Scan for the cell matching the given text and deliver its (X, Y) coordinate at center. 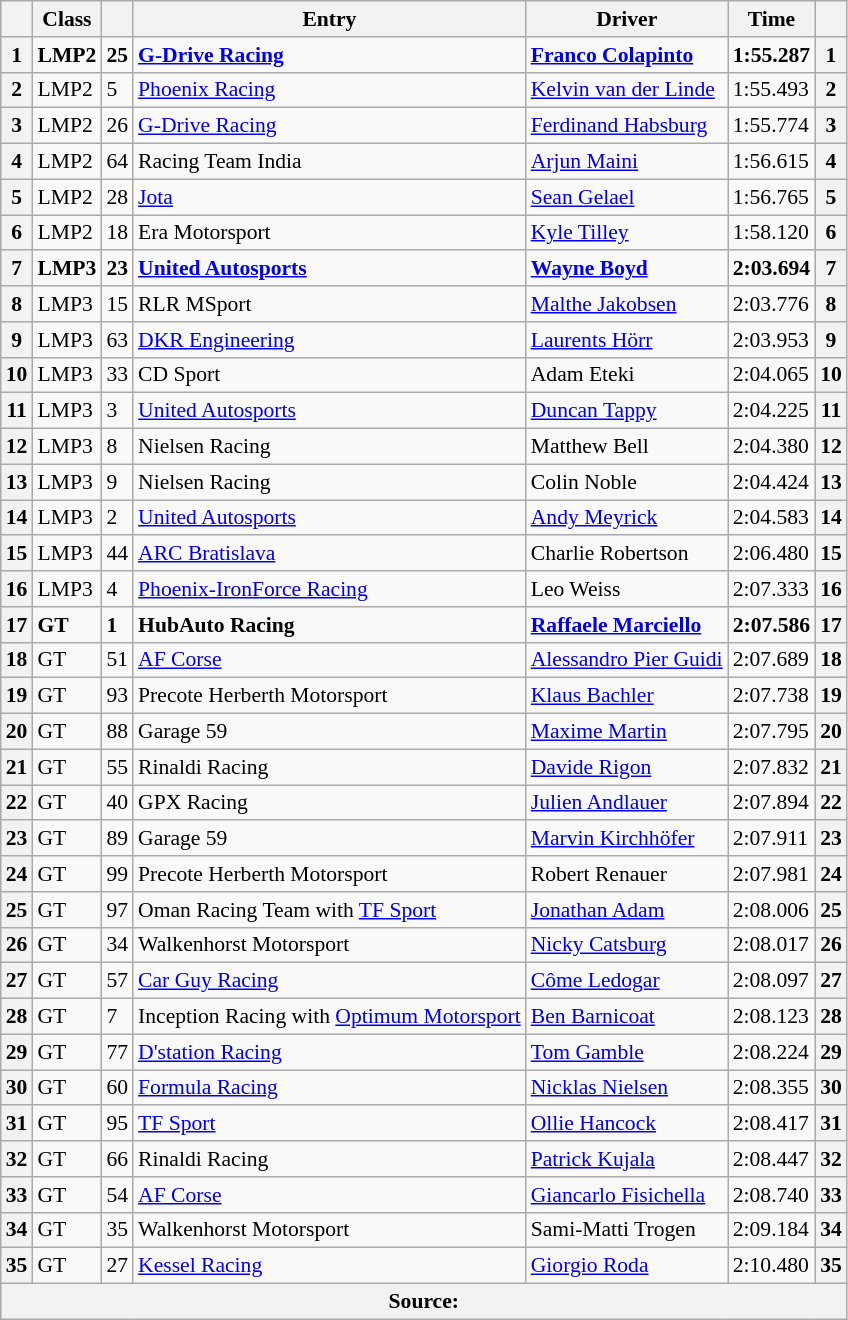
Klaus Bachler (627, 696)
Malthe Jakobsen (627, 304)
Car Guy Racing (330, 981)
Andy Meyrick (627, 518)
2:07.832 (772, 767)
Davide Rigon (627, 767)
Marvin Kirchhöfer (627, 839)
Sami-Matti Trogen (627, 1230)
Nicky Catsburg (627, 945)
1:55.493 (772, 90)
63 (117, 340)
Phoenix Racing (330, 90)
44 (117, 554)
54 (117, 1195)
Maxime Martin (627, 732)
DKR Engineering (330, 340)
60 (117, 1088)
ARC Bratislava (330, 554)
2:04.583 (772, 518)
Kelvin van der Linde (627, 90)
1:58.120 (772, 233)
CD Sport (330, 375)
Colin Noble (627, 482)
77 (117, 1052)
Côme Ledogar (627, 981)
Laurents Hörr (627, 340)
Jonathan Adam (627, 910)
Oman Racing Team with TF Sport (330, 910)
95 (117, 1124)
2:09.184 (772, 1230)
88 (117, 732)
Racing Team India (330, 162)
1:55.774 (772, 126)
Franco Colapinto (627, 55)
Kyle Tilley (627, 233)
2:03.953 (772, 340)
57 (117, 981)
Charlie Robertson (627, 554)
Robert Renauer (627, 874)
Julien Andlauer (627, 803)
GPX Racing (330, 803)
64 (117, 162)
Giorgio Roda (627, 1266)
2:03.776 (772, 304)
2:07.894 (772, 803)
55 (117, 767)
Patrick Kujala (627, 1159)
Class (66, 19)
TF Sport (330, 1124)
2:08.355 (772, 1088)
93 (117, 696)
2:08.740 (772, 1195)
66 (117, 1159)
1:55.287 (772, 55)
Source: (424, 1302)
Sean Gelael (627, 197)
2:06.480 (772, 554)
Raffaele Marciello (627, 625)
Wayne Boyd (627, 269)
Matthew Bell (627, 447)
40 (117, 803)
51 (117, 660)
2:04.424 (772, 482)
RLR MSport (330, 304)
D'station Racing (330, 1052)
Leo Weiss (627, 589)
Ferdinand Habsburg (627, 126)
2:08.006 (772, 910)
Phoenix-IronForce Racing (330, 589)
2:07.333 (772, 589)
Alessandro Pier Guidi (627, 660)
2:04.380 (772, 447)
1:56.615 (772, 162)
2:04.065 (772, 375)
2:10.480 (772, 1266)
2:07.795 (772, 732)
99 (117, 874)
2:08.224 (772, 1052)
2:07.911 (772, 839)
Time (772, 19)
2:07.586 (772, 625)
1:56.765 (772, 197)
2:08.447 (772, 1159)
Arjun Maini (627, 162)
2:07.738 (772, 696)
HubAuto Racing (330, 625)
89 (117, 839)
2:08.417 (772, 1124)
2:08.017 (772, 945)
Era Motorsport (330, 233)
97 (117, 910)
Duncan Tappy (627, 411)
Adam Eteki (627, 375)
Nicklas Nielsen (627, 1088)
2:07.981 (772, 874)
2:08.123 (772, 1017)
2:03.694 (772, 269)
2:04.225 (772, 411)
Giancarlo Fisichella (627, 1195)
Entry (330, 19)
Kessel Racing (330, 1266)
Ben Barnicoat (627, 1017)
Driver (627, 19)
2:08.097 (772, 981)
Formula Racing (330, 1088)
2:07.689 (772, 660)
Tom Gamble (627, 1052)
Inception Racing with Optimum Motorsport (330, 1017)
Ollie Hancock (627, 1124)
Jota (330, 197)
